Scan for the cell matching the given text and deliver its (x, y) coordinate at center. 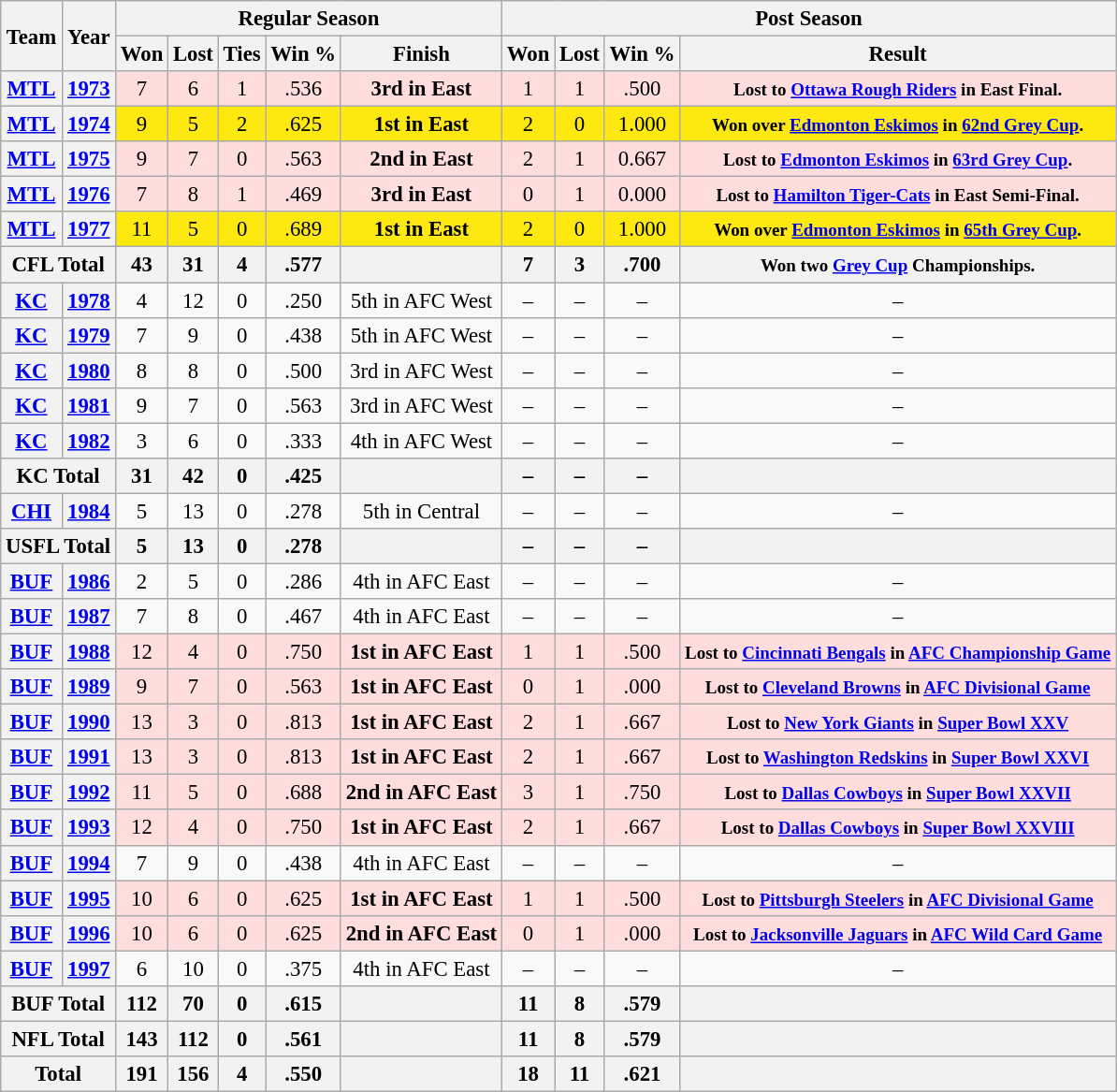
1974 (88, 124)
Lost to Jacksonville Jaguars in AFC Wild Card Game (898, 933)
Finish (421, 54)
Won over Edmonton Eskimos in 65th Grey Cup. (898, 229)
1980 (88, 371)
Ties (241, 54)
.250 (303, 300)
43 (141, 265)
1993 (88, 828)
1996 (88, 933)
Lost to Dallas Cowboys in Super Bowl XXVII (898, 793)
Year (88, 36)
0.667 (642, 159)
70 (194, 1004)
.577 (303, 265)
Lost to Washington Redskins in Super Bowl XXVI (898, 757)
Lost to Hamilton Tiger-Cats in East Semi-Final. (898, 195)
2nd in East (421, 159)
1991 (88, 757)
1979 (88, 335)
1987 (88, 617)
191 (141, 1074)
1973 (88, 89)
.550 (303, 1074)
1984 (88, 511)
Lost to Cleveland Browns in AFC Divisional Game (898, 687)
1975 (88, 159)
BUF Total (58, 1004)
.621 (642, 1074)
1994 (88, 863)
Regular Season (309, 19)
Result (898, 54)
Team (32, 36)
1986 (88, 581)
USFL Total (58, 546)
1992 (88, 793)
1997 (88, 968)
Lost to Cincinnati Bengals in AFC Championship Game (898, 652)
1990 (88, 722)
156 (194, 1074)
KC Total (58, 476)
CHI (32, 511)
Won over Edmonton Eskimos in 62nd Grey Cup. (898, 124)
18 (528, 1074)
1995 (88, 898)
NFL Total (58, 1039)
1989 (88, 687)
Lost to New York Giants in Super Bowl XXV (898, 722)
4th in AFC West (421, 441)
.561 (303, 1039)
.536 (303, 89)
Won two Grey Cup Championships. (898, 265)
Post Season (808, 19)
42 (194, 476)
1988 (88, 652)
1981 (88, 405)
5th in Central (421, 511)
0.000 (642, 195)
Lost to Pittsburgh Steelers in AFC Divisional Game (898, 898)
.375 (303, 968)
Lost to Ottawa Rough Riders in East Final. (898, 89)
1982 (88, 441)
.689 (303, 229)
.688 (303, 793)
.333 (303, 441)
.615 (303, 1004)
1978 (88, 300)
1976 (88, 195)
.286 (303, 581)
143 (141, 1039)
Lost to Dallas Cowboys in Super Bowl XXVIII (898, 828)
CFL Total (58, 265)
Total (58, 1074)
.467 (303, 617)
.700 (642, 265)
.425 (303, 476)
1977 (88, 229)
.469 (303, 195)
Lost to Edmonton Eskimos in 63rd Grey Cup. (898, 159)
